Pinpoint the cell where the given text exists, returning its (x, y) midpoint coordinate. 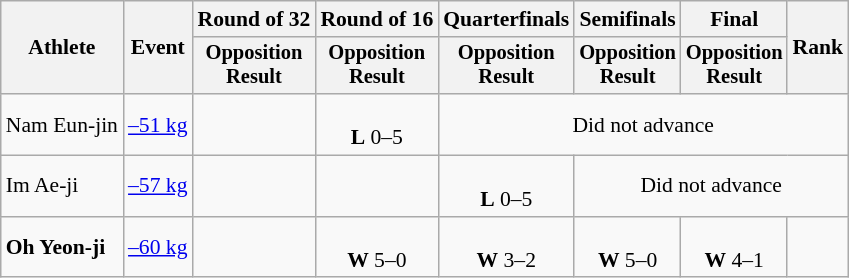
Semifinals (628, 19)
W 3–2 (506, 248)
Quarterfinals (506, 19)
Oh Yeon-ji (62, 248)
Im Ae-ji (62, 186)
–57 kg (158, 186)
Round of 32 (254, 19)
W 4–1 (734, 248)
Event (158, 48)
–60 kg (158, 248)
Rank (818, 48)
Round of 16 (376, 19)
Athlete (62, 48)
–51 kg (158, 124)
Nam Eun-jin (62, 124)
Final (734, 19)
